Capture the cell that displays the provided text and extract its [x, y] central coordinate. 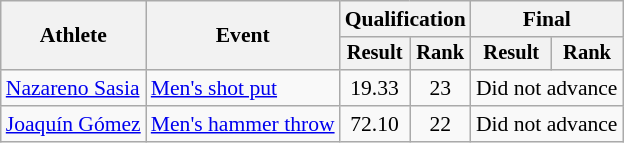
Event [243, 36]
23 [440, 88]
Men's shot put [243, 88]
Men's hammer throw [243, 124]
Joaquín Gómez [74, 124]
19.33 [375, 88]
22 [440, 124]
Athlete [74, 36]
Qualification [406, 19]
Nazareno Sasia [74, 88]
Final [547, 19]
72.10 [375, 124]
